Output the (x, y) coordinate of the center of the cell containing the given text.  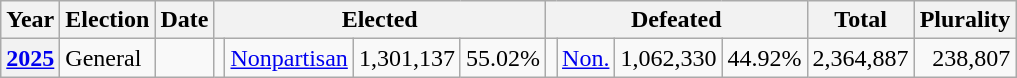
1,301,137 (406, 58)
1,062,330 (668, 58)
238,807 (965, 58)
Total (860, 20)
Election (108, 20)
General (108, 58)
2,364,887 (860, 58)
Non. (586, 58)
Plurality (965, 20)
Elected (380, 20)
44.92% (764, 58)
Defeated (676, 20)
Year (30, 20)
Date (184, 20)
2025 (30, 58)
Nonpartisan (289, 58)
55.02% (502, 58)
